Find where the given text appears and provide that cell's center as [x, y] coordinate. 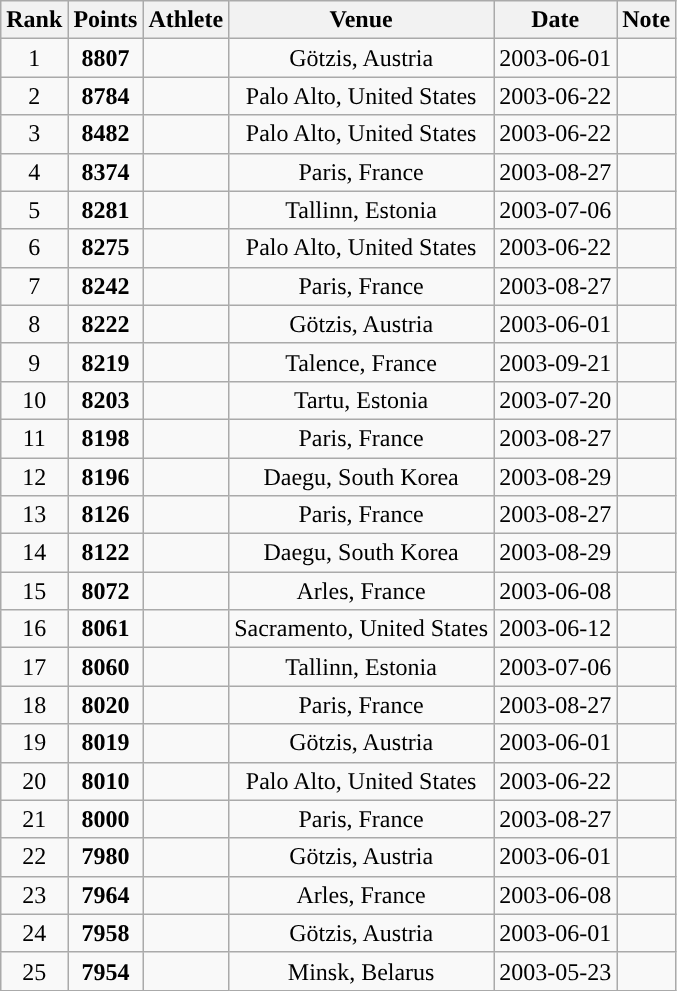
Athlete [186, 20]
8222 [106, 324]
8198 [106, 438]
18 [34, 705]
20 [34, 781]
15 [34, 591]
21 [34, 819]
6 [34, 248]
8482 [106, 134]
8203 [106, 400]
22 [34, 857]
7958 [106, 933]
8020 [106, 705]
13 [34, 515]
7954 [106, 971]
11 [34, 438]
8 [34, 324]
8807 [106, 58]
8242 [106, 286]
17 [34, 667]
2003-05-23 [556, 971]
16 [34, 629]
Sacramento, United States [362, 629]
7 [34, 286]
8122 [106, 553]
10 [34, 400]
2003-07-20 [556, 400]
Points [106, 20]
8061 [106, 629]
8196 [106, 477]
8126 [106, 515]
Rank [34, 20]
19 [34, 743]
7964 [106, 895]
Minsk, Belarus [362, 971]
Note [646, 20]
Talence, France [362, 362]
14 [34, 553]
12 [34, 477]
24 [34, 933]
8000 [106, 819]
8374 [106, 172]
8275 [106, 248]
8219 [106, 362]
8019 [106, 743]
3 [34, 134]
25 [34, 971]
Tartu, Estonia [362, 400]
8281 [106, 210]
2003-06-12 [556, 629]
4 [34, 172]
9 [34, 362]
Venue [362, 20]
Date [556, 20]
2 [34, 96]
2003-09-21 [556, 362]
1 [34, 58]
5 [34, 210]
8072 [106, 591]
7980 [106, 857]
8060 [106, 667]
8010 [106, 781]
23 [34, 895]
8784 [106, 96]
